Find where the given text appears and provide that cell's center as (x, y) coordinate. 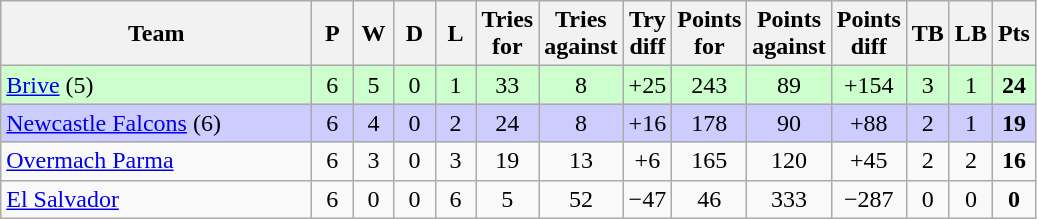
333 (789, 199)
Newcastle Falcons (6) (156, 123)
13 (581, 161)
Try diff (648, 34)
−47 (648, 199)
+45 (868, 161)
90 (789, 123)
+25 (648, 85)
TB (928, 34)
Points diff (868, 34)
El Salvador (156, 199)
Tries for (508, 34)
D (414, 34)
+88 (868, 123)
Points against (789, 34)
Brive (5) (156, 85)
Tries against (581, 34)
33 (508, 85)
120 (789, 161)
LB (970, 34)
243 (710, 85)
Team (156, 34)
−287 (868, 199)
16 (1014, 161)
+154 (868, 85)
52 (581, 199)
L (456, 34)
4 (374, 123)
165 (710, 161)
+16 (648, 123)
Points for (710, 34)
Overmach Parma (156, 161)
P (332, 34)
Pts (1014, 34)
W (374, 34)
46 (710, 199)
89 (789, 85)
+6 (648, 161)
178 (710, 123)
